Return the [X, Y] coordinate for the center point of the cell that contains the specified text.  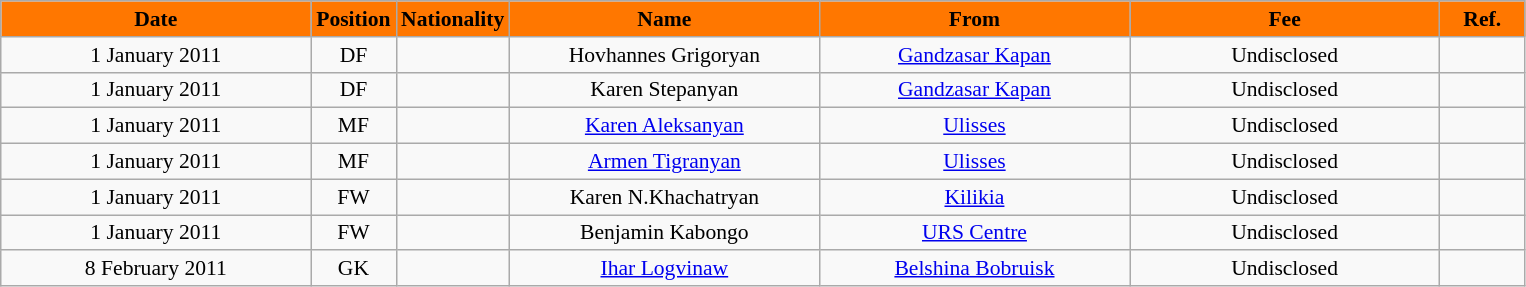
Nationality [452, 19]
URS Centre [974, 233]
8 February 2011 [156, 269]
Hovhannes Grigoryan [664, 55]
Karen N.Khachatryan [664, 197]
Karen Stepanyan [664, 90]
GK [354, 269]
Karen Aleksanyan [664, 126]
From [974, 19]
Benjamin Kabongo [664, 233]
Armen Tigranyan [664, 162]
Fee [1285, 19]
Name [664, 19]
Belshina Bobruisk [974, 269]
Ihar Logvinaw [664, 269]
Position [354, 19]
Ref. [1482, 19]
Date [156, 19]
Kilikia [974, 197]
